Output the [x, y] coordinate of the center of the cell containing the given text.  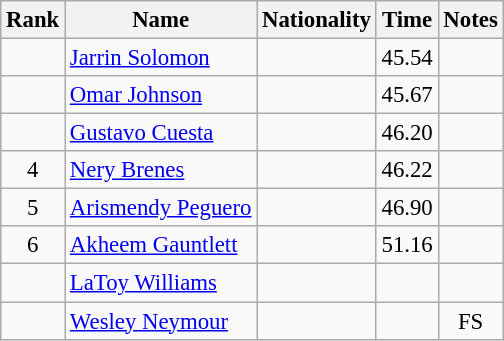
51.16 [407, 245]
46.22 [407, 170]
5 [33, 208]
LaToy Williams [161, 283]
Gustavo Cuesta [161, 133]
Wesley Neymour [161, 321]
Name [161, 20]
46.20 [407, 133]
Arismendy Peguero [161, 208]
Time [407, 20]
Jarrin Solomon [161, 58]
FS [470, 321]
Notes [470, 20]
Omar Johnson [161, 95]
Akheem Gauntlett [161, 245]
45.67 [407, 95]
Nery Brenes [161, 170]
Rank [33, 20]
Nationality [316, 20]
46.90 [407, 208]
4 [33, 170]
6 [33, 245]
45.54 [407, 58]
